From the cell containing the given text, extract its center point as [X, Y] coordinate. 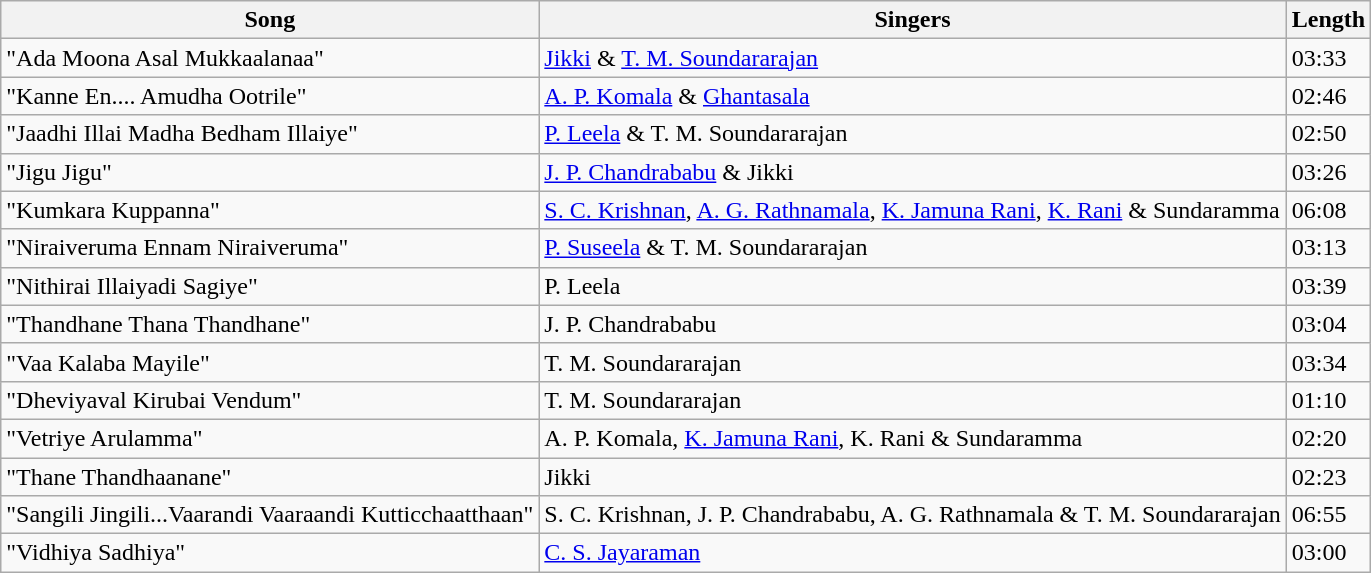
S. C. Krishnan, J. P. Chandrababu, A. G. Rathnamala & T. M. Soundararajan [912, 515]
"Niraiveruma Ennam Niraiveruma" [270, 248]
"Jigu Jigu" [270, 172]
03:34 [1328, 362]
P. Leela [912, 286]
03:26 [1328, 172]
A. P. Komala, K. Jamuna Rani, K. Rani & Sundaramma [912, 438]
02:20 [1328, 438]
"Thandhane Thana Thandhane" [270, 324]
Length [1328, 20]
03:13 [1328, 248]
"Thane Thandhaanane" [270, 477]
"Nithirai Illaiyadi Sagiye" [270, 286]
Jikki [912, 477]
"Sangili Jingili...Vaarandi Vaaraandi Kutticchaatthaan" [270, 515]
02:23 [1328, 477]
Singers [912, 20]
"Vetriye Arulamma" [270, 438]
Song [270, 20]
03:33 [1328, 58]
03:00 [1328, 553]
C. S. Jayaraman [912, 553]
"Kanne En.... Amudha Ootrile" [270, 96]
06:55 [1328, 515]
"Kumkara Kuppanna" [270, 210]
"Dheviyaval Kirubai Vendum" [270, 400]
06:08 [1328, 210]
J. P. Chandrababu & Jikki [912, 172]
A. P. Komala & Ghantasala [912, 96]
02:50 [1328, 134]
S. C. Krishnan, A. G. Rathnamala, K. Jamuna Rani, K. Rani & Sundaramma [912, 210]
"Jaadhi Illai Madha Bedham Illaiye" [270, 134]
J. P. Chandrababu [912, 324]
"Vidhiya Sadhiya" [270, 553]
P. Suseela & T. M. Soundararajan [912, 248]
P. Leela & T. M. Soundararajan [912, 134]
03:04 [1328, 324]
02:46 [1328, 96]
03:39 [1328, 286]
"Ada Moona Asal Mukkaalanaa" [270, 58]
01:10 [1328, 400]
"Vaa Kalaba Mayile" [270, 362]
Jikki & T. M. Soundararajan [912, 58]
